From the cell containing the given text, extract its center point as (x, y) coordinate. 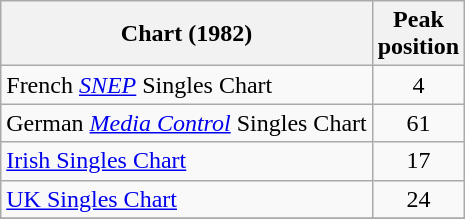
German Media Control Singles Chart (186, 123)
61 (418, 123)
Chart (1982) (186, 34)
Peakposition (418, 34)
French SNEP Singles Chart (186, 85)
Irish Singles Chart (186, 161)
4 (418, 85)
UK Singles Chart (186, 199)
17 (418, 161)
24 (418, 199)
